Identify which cell holds the provided text, then report its (x, y) central coordinate. 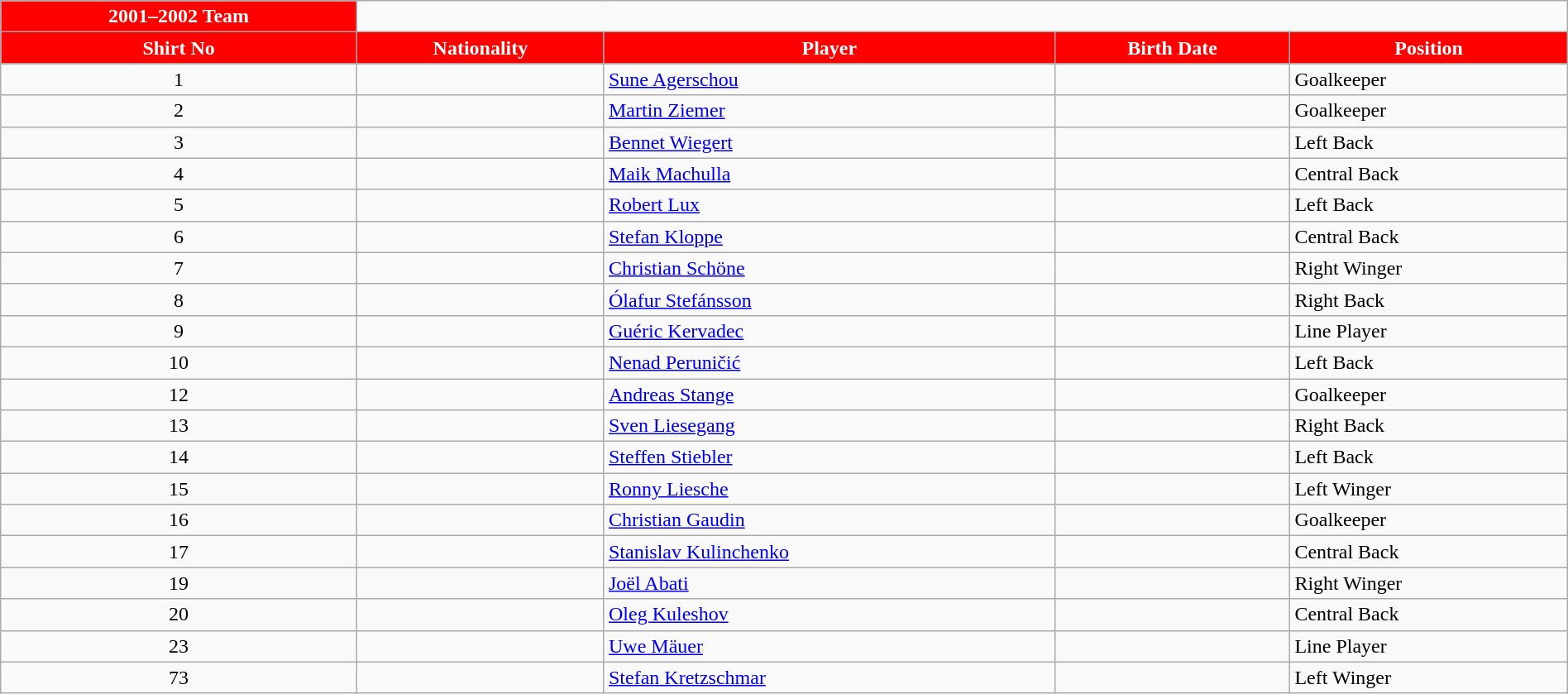
Shirt No (179, 48)
14 (179, 457)
16 (179, 520)
Uwe Mäuer (829, 646)
2 (179, 111)
Sven Liesegang (829, 426)
Ronny Liesche (829, 489)
8 (179, 299)
Christian Schöne (829, 268)
4 (179, 174)
Stefan Kretzschmar (829, 677)
Position (1429, 48)
Nationality (480, 48)
7 (179, 268)
19 (179, 583)
Stefan Kloppe (829, 237)
5 (179, 205)
9 (179, 331)
Robert Lux (829, 205)
Bennet Wiegert (829, 142)
Guéric Kervadec (829, 331)
Joël Abati (829, 583)
20 (179, 615)
Oleg Kuleshov (829, 615)
Steffen Stiebler (829, 457)
10 (179, 362)
Birth Date (1173, 48)
6 (179, 237)
Ólafur Stefánsson (829, 299)
Player (829, 48)
Andreas Stange (829, 395)
Christian Gaudin (829, 520)
23 (179, 646)
Sune Agerschou (829, 79)
73 (179, 677)
12 (179, 395)
2001–2002 Team (179, 17)
17 (179, 552)
Nenad Peruničić (829, 362)
Stanislav Kulinchenko (829, 552)
13 (179, 426)
Martin Ziemer (829, 111)
Maik Machulla (829, 174)
3 (179, 142)
1 (179, 79)
15 (179, 489)
